Determine the [X, Y] coordinate at the center of the cell enclosing the given text.  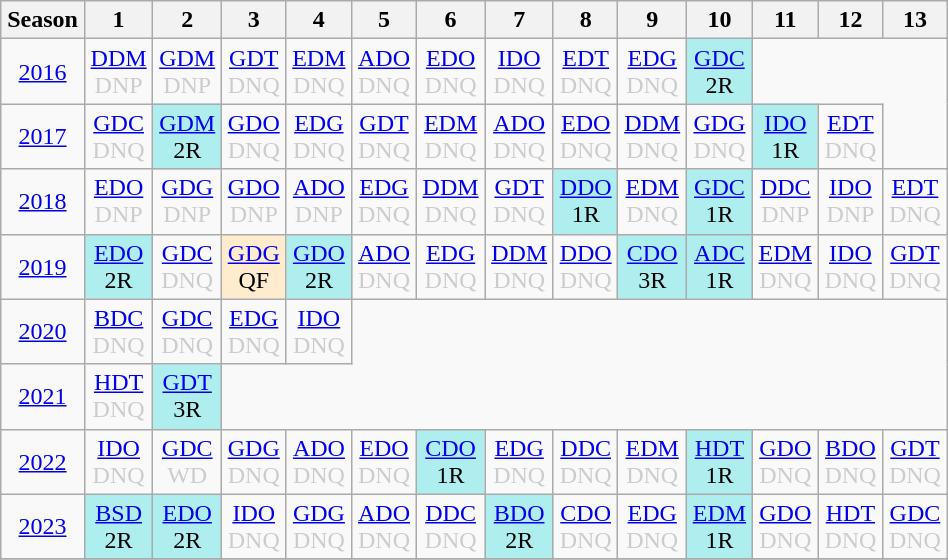
DDMDNP [118, 72]
2022 [43, 462]
HDT1R [719, 462]
GDT3R [188, 396]
12 [850, 20]
1 [118, 20]
EDM1R [719, 526]
2021 [43, 396]
GDO2R [319, 266]
GDGQF [253, 266]
11 [785, 20]
GDGDNP [188, 202]
2023 [43, 526]
DDODNQ [585, 266]
DDCDNP [785, 202]
CDO3R [652, 266]
IDO1R [785, 136]
ADODNP [319, 202]
GDC2R [719, 72]
DDO1R [585, 202]
CDODNQ [585, 526]
ADC1R [719, 266]
BDCDNQ [118, 332]
3 [253, 20]
4 [319, 20]
2020 [43, 332]
IDODNP [850, 202]
2019 [43, 266]
5 [384, 20]
Season [43, 20]
GDMDNP [188, 72]
2 [188, 20]
EDODNP [118, 202]
2017 [43, 136]
GDM2R [188, 136]
CDO1R [450, 462]
GDC1R [719, 202]
GDODNP [253, 202]
10 [719, 20]
2018 [43, 202]
2016 [43, 72]
7 [520, 20]
BDO2R [520, 526]
6 [450, 20]
GDCWD [188, 462]
13 [916, 20]
BSD2R [118, 526]
8 [585, 20]
9 [652, 20]
BDODNQ [850, 462]
